Pinpoint the cell where the given text exists, returning its (X, Y) midpoint coordinate. 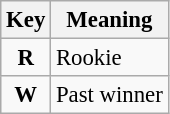
Key (26, 20)
Past winner (110, 95)
Rookie (110, 58)
Meaning (110, 20)
W (26, 95)
R (26, 58)
